From the cell containing the given text, extract its center point as [x, y] coordinate. 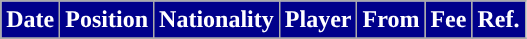
Date [30, 20]
Position [107, 20]
Nationality [217, 20]
Player [318, 20]
Ref. [498, 20]
From [391, 20]
Fee [448, 20]
